Pinpoint the cell where the given text exists, returning its [x, y] midpoint coordinate. 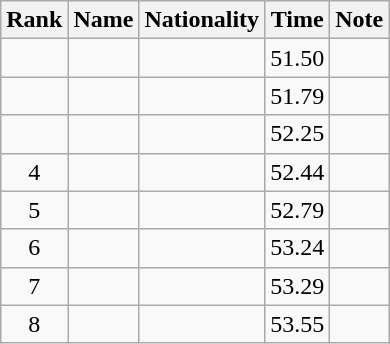
Nationality [202, 20]
Time [298, 20]
5 [34, 210]
4 [34, 172]
52.25 [298, 134]
53.55 [298, 324]
7 [34, 286]
Name [104, 20]
52.79 [298, 210]
Note [360, 20]
Rank [34, 20]
6 [34, 248]
53.29 [298, 286]
51.50 [298, 58]
52.44 [298, 172]
51.79 [298, 96]
8 [34, 324]
53.24 [298, 248]
